Search for the cell housing the specified text and yield its (X, Y) center coordinate. 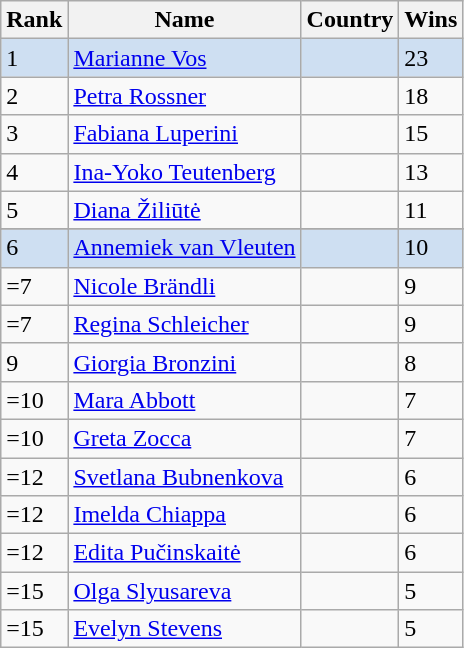
1 (34, 58)
Rank (34, 20)
3 (34, 134)
Marianne Vos (184, 58)
13 (431, 172)
8 (431, 362)
Country (350, 20)
Regina Schleicher (184, 324)
15 (431, 134)
4 (34, 172)
Diana Žiliūtė (184, 210)
Name (184, 20)
Greta Zocca (184, 438)
18 (431, 96)
Giorgia Bronzini (184, 362)
Olga Slyusareva (184, 591)
Svetlana Bubnenkova (184, 477)
Mara Abbott (184, 400)
Edita Pučinskaitė (184, 553)
Nicole Brändli (184, 286)
Ina-Yoko Teutenberg (184, 172)
Petra Rossner (184, 96)
11 (431, 210)
Imelda Chiappa (184, 515)
Annemiek van Vleuten (184, 248)
10 (431, 248)
23 (431, 58)
Evelyn Stevens (184, 629)
Fabiana Luperini (184, 134)
Wins (431, 20)
2 (34, 96)
